Pinpoint the cell where the given text exists, returning its [x, y] midpoint coordinate. 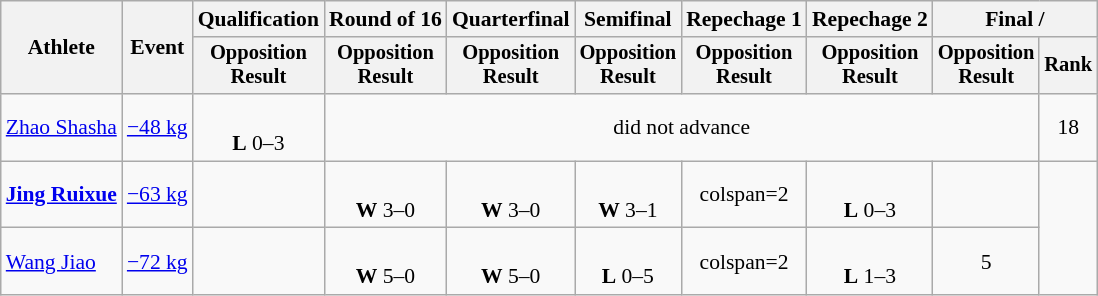
−63 kg [158, 194]
Repechage 2 [870, 19]
−48 kg [158, 128]
Final / [1015, 19]
Round of 16 [386, 19]
Event [158, 48]
Athlete [62, 48]
Jing Ruixue [62, 194]
5 [986, 262]
Zhao Shasha [62, 128]
L 1–3 [870, 262]
Repechage 1 [744, 19]
18 [1068, 128]
Semifinal [628, 19]
did not advance [682, 128]
Quarterfinal [511, 19]
L 0–5 [628, 262]
W 3–1 [628, 194]
Wang Jiao [62, 262]
−72 kg [158, 262]
Qualification [258, 19]
Rank [1068, 66]
